Output the [x, y] coordinate of the center of the cell containing the given text.  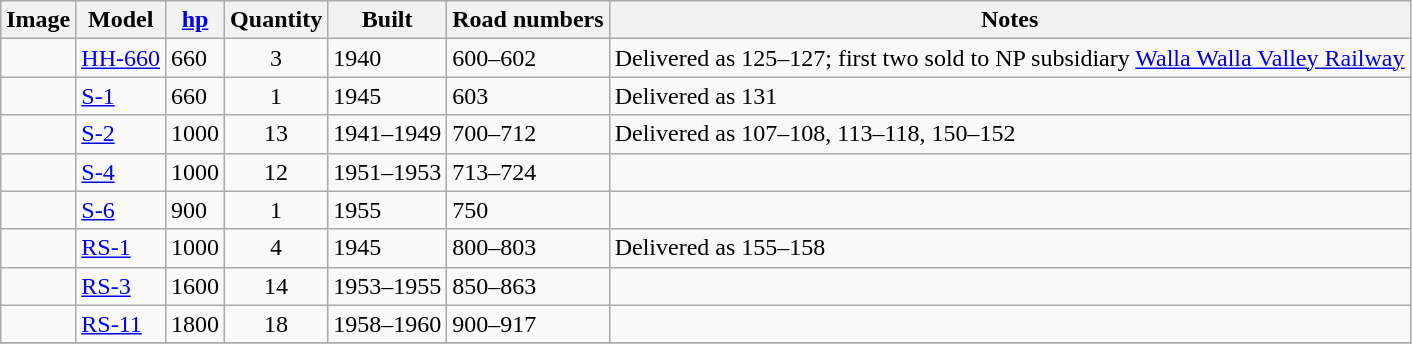
1800 [196, 324]
RS-1 [121, 248]
13 [276, 134]
hp [196, 20]
Model [121, 20]
S-6 [121, 210]
Quantity [276, 20]
750 [528, 210]
S-2 [121, 134]
1953–1955 [388, 286]
4 [276, 248]
1940 [388, 58]
14 [276, 286]
RS-11 [121, 324]
Delivered as 131 [1010, 96]
700–712 [528, 134]
1951–1953 [388, 172]
Image [38, 20]
1941–1949 [388, 134]
RS-3 [121, 286]
S-1 [121, 96]
1955 [388, 210]
Road numbers [528, 20]
18 [276, 324]
850–863 [528, 286]
Delivered as 155–158 [1010, 248]
900 [196, 210]
S-4 [121, 172]
Delivered as 125–127; first two sold to NP subsidiary Walla Walla Valley Railway [1010, 58]
Built [388, 20]
1600 [196, 286]
800–803 [528, 248]
900–917 [528, 324]
12 [276, 172]
713–724 [528, 172]
600–602 [528, 58]
3 [276, 58]
HH-660 [121, 58]
603 [528, 96]
1958–1960 [388, 324]
Delivered as 107–108, 113–118, 150–152 [1010, 134]
Notes [1010, 20]
